Provide the [x, y] coordinate of the cell's center where the given text is located.  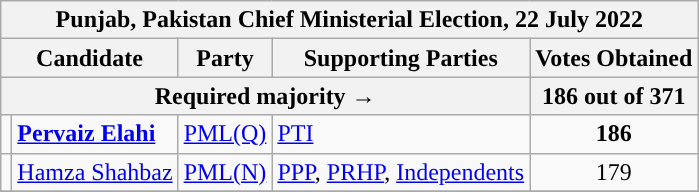
PPP, PRHP, Independents [401, 172]
Hamza Shahbaz [95, 172]
Votes Obtained [614, 58]
Supporting Parties [401, 58]
179 [614, 172]
Pervaiz Elahi [95, 134]
Candidate [90, 58]
Party [225, 58]
Required majority → [266, 96]
186 [614, 134]
PTI [401, 134]
PML(Q) [225, 134]
Punjab, Pakistan Chief Ministerial Election, 22 July 2022 [350, 20]
186 out of 371 [614, 96]
PML(N) [225, 172]
